Extract the (x, y) coordinate from the center of the cell holding the provided text.  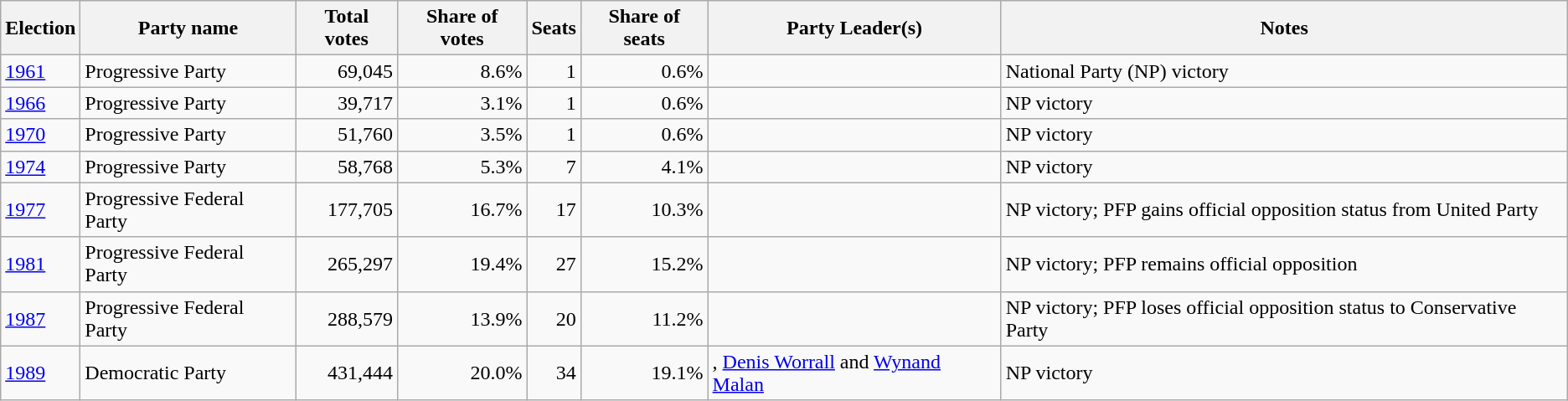
39,717 (347, 103)
19.1% (644, 373)
34 (554, 373)
17 (554, 209)
1987 (40, 318)
1989 (40, 373)
58,768 (347, 167)
Party Leader(s) (854, 28)
19.4% (462, 265)
NP victory; PFP remains official opposition (1284, 265)
10.3% (644, 209)
1977 (40, 209)
20 (554, 318)
Democratic Party (188, 373)
1961 (40, 71)
16.7% (462, 209)
Share of votes (462, 28)
Share of seats (644, 28)
288,579 (347, 318)
1970 (40, 135)
1981 (40, 265)
13.9% (462, 318)
Election (40, 28)
3.5% (462, 135)
National Party (NP) victory (1284, 71)
1974 (40, 167)
1966 (40, 103)
NP victory; PFP loses official opposition status to Conservative Party (1284, 318)
7 (554, 167)
69,045 (347, 71)
15.2% (644, 265)
5.3% (462, 167)
4.1% (644, 167)
Total votes (347, 28)
Party name (188, 28)
3.1% (462, 103)
265,297 (347, 265)
177,705 (347, 209)
27 (554, 265)
51,760 (347, 135)
431,444 (347, 373)
Seats (554, 28)
Notes (1284, 28)
, Denis Worrall and Wynand Malan (854, 373)
NP victory; PFP gains official opposition status from United Party (1284, 209)
8.6% (462, 71)
20.0% (462, 373)
11.2% (644, 318)
